Pinpoint the cell where the given text exists, returning its (X, Y) midpoint coordinate. 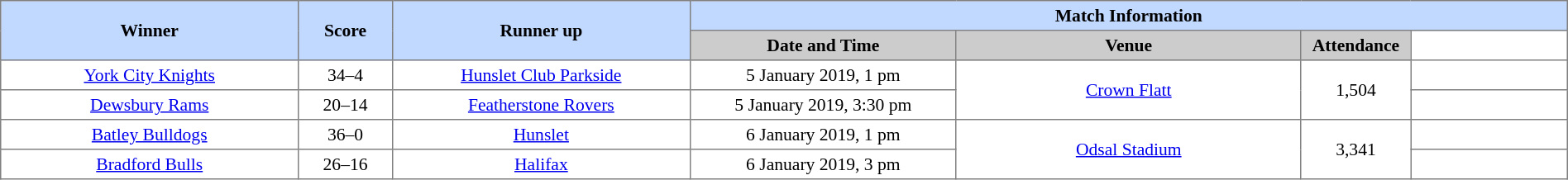
6 January 2019, 3 pm (823, 164)
Featherstone Rovers (541, 105)
5 January 2019, 1 pm (823, 75)
Halifax (541, 164)
Score (346, 31)
Runner up (541, 31)
Attendance (1356, 45)
Hunslet (541, 135)
Odsal Stadium (1128, 149)
6 January 2019, 1 pm (823, 135)
Batley Bulldogs (150, 135)
Match Information (1128, 16)
34–4 (346, 75)
1,504 (1356, 90)
York City Knights (150, 75)
5 January 2019, 3:30 pm (823, 105)
20–14 (346, 105)
36–0 (346, 135)
Winner (150, 31)
26–16 (346, 164)
Bradford Bulls (150, 164)
Hunslet Club Parkside (541, 75)
Crown Flatt (1128, 90)
Dewsbury Rams (150, 105)
3,341 (1356, 149)
Venue (1128, 45)
Date and Time (823, 45)
